Find where the given text appears and provide that cell's center as (x, y) coordinate. 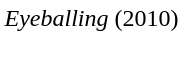
Eyeballing (2010) (92, 18)
